Locate the cell with the specified text and output its (X, Y) center coordinate. 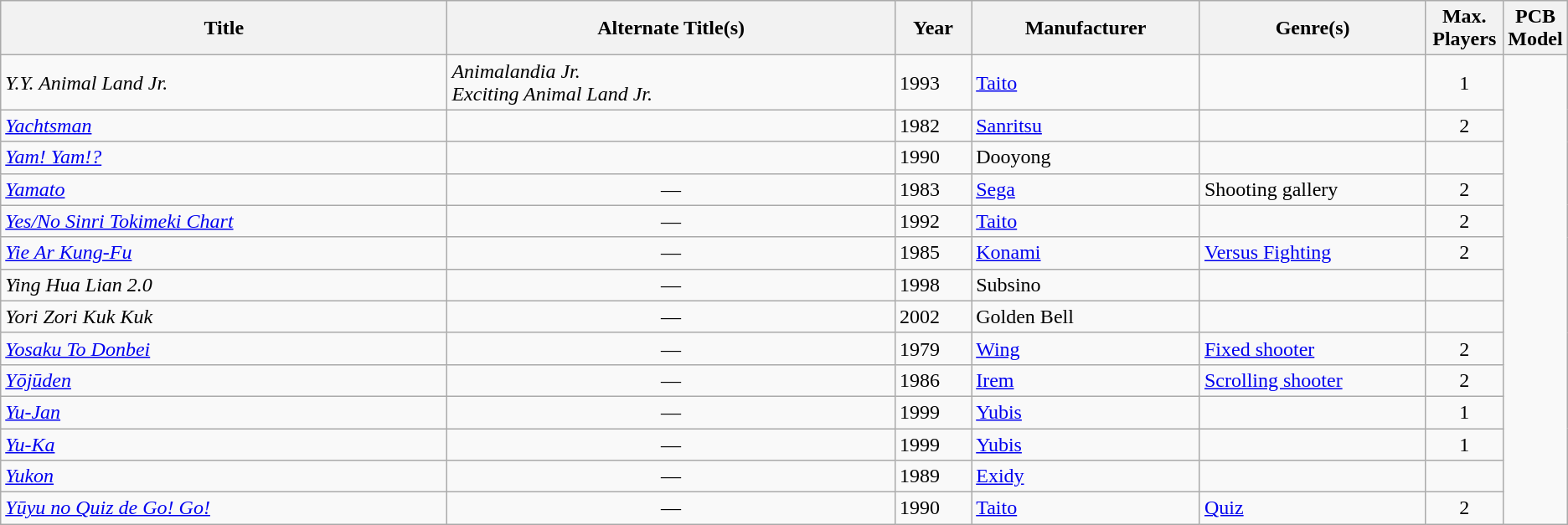
Yosaku To Donbei (224, 348)
Shooting gallery (1312, 189)
Genre(s) (1312, 28)
1998 (933, 285)
Exidy (1086, 476)
Yori Zori Kuk Kuk (224, 317)
Animalandia Jr.Exciting Animal Land Jr. (671, 82)
Konami (1086, 253)
Versus Fighting (1312, 253)
1979 (933, 348)
1993 (933, 82)
1983 (933, 189)
Wing (1086, 348)
Subsino (1086, 285)
1989 (933, 476)
Yie Ar Kung-Fu (224, 253)
Yūyu no Quiz de Go! Go! (224, 508)
Year (933, 28)
Fixed shooter (1312, 348)
Yu-Ka (224, 445)
1982 (933, 126)
Yam! Yam!? (224, 157)
Yōjūden (224, 380)
Yes/No Sinri Tokimeki Chart (224, 221)
2002 (933, 317)
Ying Hua Lian 2.0 (224, 285)
Max. Players (1464, 28)
Title (224, 28)
PCB Model (1535, 28)
Scrolling shooter (1312, 380)
Alternate Title(s) (671, 28)
Sanritsu (1086, 126)
Yukon (224, 476)
Yamato (224, 189)
Quiz (1312, 508)
Irem (1086, 380)
Yachtsman (224, 126)
Dooyong (1086, 157)
Golden Bell (1086, 317)
Yu-Jan (224, 412)
1992 (933, 221)
1986 (933, 380)
Manufacturer (1086, 28)
Y.Y. Animal Land Jr. (224, 82)
1985 (933, 253)
Sega (1086, 189)
